Search for the cell housing the specified text and yield its (x, y) center coordinate. 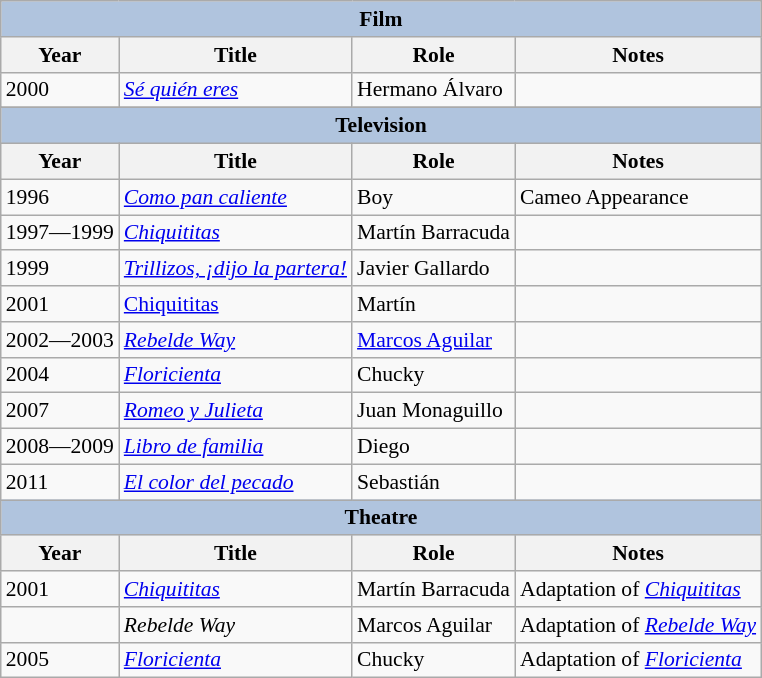
2007 (60, 411)
Film (381, 19)
1997—1999 (60, 233)
Juan Monaguillo (434, 411)
Boy (434, 197)
El color del pecado (236, 482)
Adaptation of Chiquititas (638, 589)
Hermano Álvaro (434, 90)
Martín (434, 304)
Television (381, 126)
2000 (60, 90)
Romeo y Julieta (236, 411)
Adaptation of Floricienta (638, 660)
2008—2009 (60, 447)
Trillizos, ¡dijo la partera! (236, 269)
Theatre (381, 518)
2002—2003 (60, 340)
1999 (60, 269)
1996 (60, 197)
2004 (60, 375)
Diego (434, 447)
Adaptation of Rebelde Way (638, 625)
Javier Gallardo (434, 269)
Sé quién eres (236, 90)
Libro de familia (236, 447)
2005 (60, 660)
Cameo Appearance (638, 197)
Como pan caliente (236, 197)
2011 (60, 482)
Sebastián (434, 482)
